Return the [X, Y] coordinate for the center point of the cell that contains the specified text.  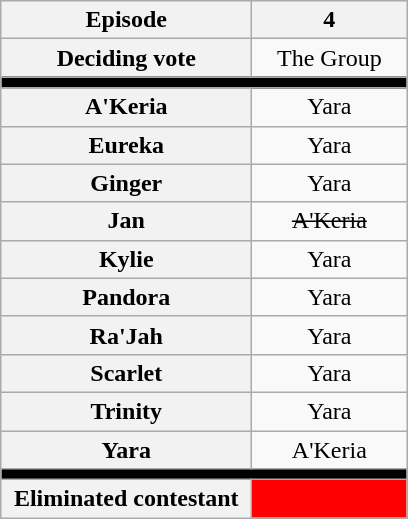
Eliminated contestant [126, 499]
Eureka [126, 145]
Pandora [126, 297]
The Group [330, 58]
Ginger [126, 183]
Deciding vote [126, 58]
4 [330, 20]
Trinity [126, 411]
Kylie [126, 259]
Scarlet [126, 373]
Episode [126, 20]
Jan [126, 221]
Ra'Jah [126, 335]
